Locate the cell with the specified text and output its (X, Y) center coordinate. 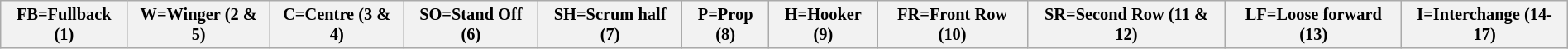
H=Hooker (9) (824, 24)
FR=Front Row (10) (953, 24)
C=Centre (3 & 4) (337, 24)
P=Prop (8) (726, 24)
SR=Second Row (11 & 12) (1126, 24)
W=Winger (2 & 5) (198, 24)
FB=Fullback (1) (65, 24)
SO=Stand Off (6) (471, 24)
LF=Loose forward (13) (1313, 24)
I=Interchange (14-17) (1484, 24)
SH=Scrum half (7) (610, 24)
